Capture the cell that displays the provided text and extract its [X, Y] central coordinate. 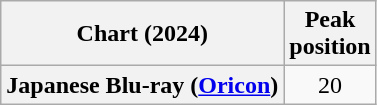
Peak position [330, 34]
Japanese Blu-ray (Oricon) [142, 85]
Chart (2024) [142, 34]
20 [330, 85]
